Output the (x, y) coordinate of the center of the cell containing the given text.  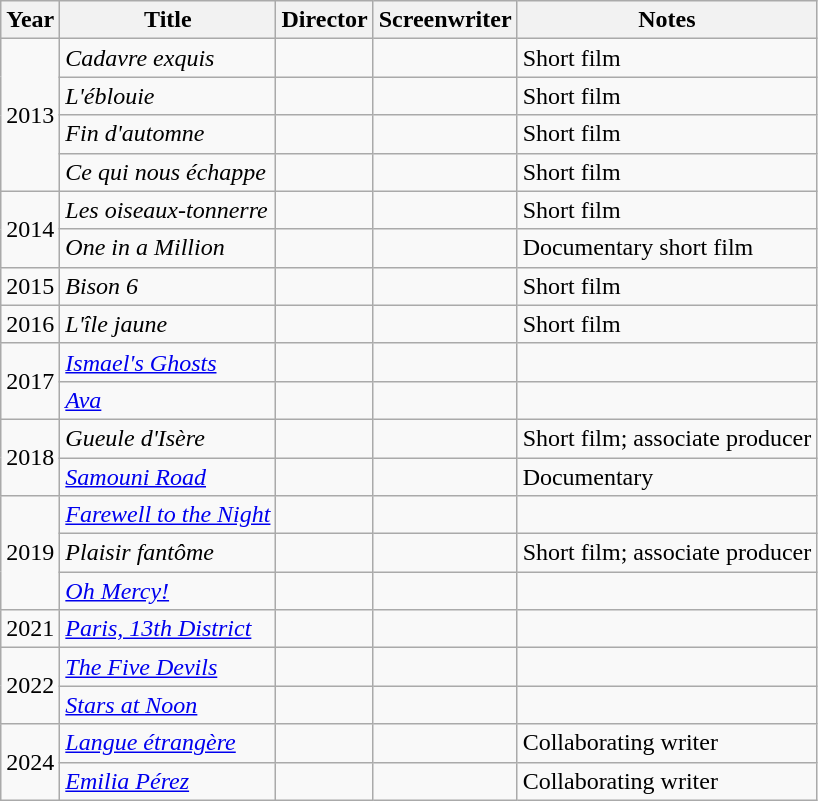
Farewell to the Night (168, 515)
2024 (30, 762)
2017 (30, 381)
2014 (30, 229)
Notes (667, 20)
Paris, 13th District (168, 629)
Emilia Pérez (168, 781)
The Five Devils (168, 667)
2013 (30, 115)
One in a Million (168, 248)
Documentary (667, 477)
Cadavre exquis (168, 58)
Oh Mercy! (168, 591)
2019 (30, 553)
Screenwriter (445, 20)
2022 (30, 686)
Director (324, 20)
Fin d'automne (168, 134)
Bison 6 (168, 286)
2018 (30, 457)
2015 (30, 286)
Documentary short film (667, 248)
Year (30, 20)
L'éblouie (168, 96)
Gueule d'Isère (168, 438)
Title (168, 20)
Les oiseaux-tonnerre (168, 210)
Ce qui nous échappe (168, 172)
Ismael's Ghosts (168, 362)
Ava (168, 400)
2021 (30, 629)
L'île jaune (168, 324)
Samouni Road (168, 477)
Langue étrangère (168, 743)
Stars at Noon (168, 705)
2016 (30, 324)
Plaisir fantôme (168, 553)
